Capture the cell that displays the provided text and extract its (x, y) central coordinate. 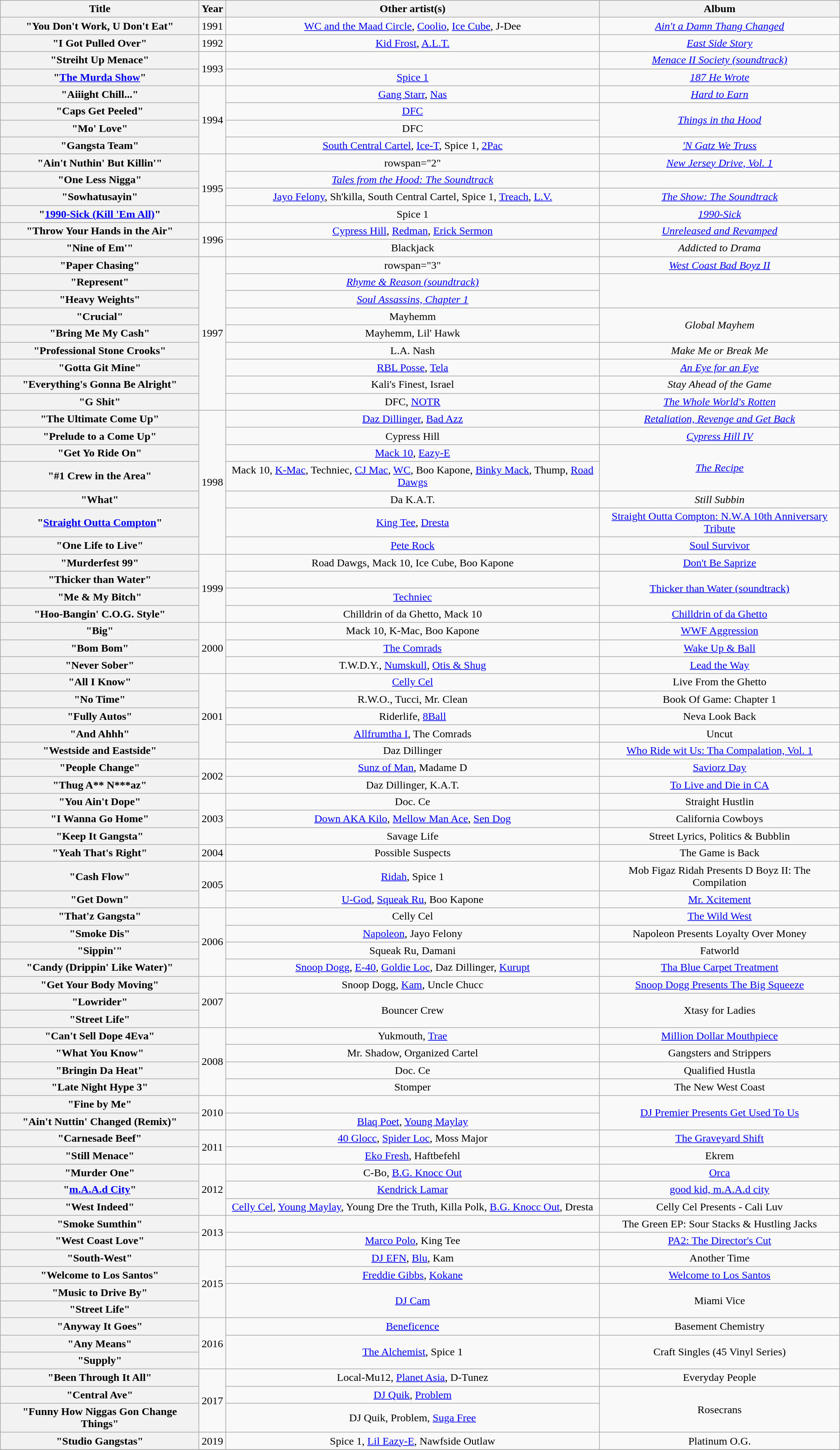
Cypress Hill IV (720, 436)
rowspan="3" (413, 265)
Ekrem (720, 1156)
Daz Dillinger, K.A.T. (413, 785)
Street Lyrics, Politics & Bubblin (720, 836)
Tha Blue Carpet Treatment (720, 968)
Soul Survivor (720, 546)
An Eye for an Eye (720, 368)
The New West Coast (720, 1087)
U-God, Squeak Ru, Boo Kapone (413, 899)
Miami Vice (720, 1301)
"Westside and Eastside" (100, 750)
"That'z Gangsta" (100, 916)
"You Don't Work, U Don't Eat" (100, 26)
"#1 Crew in the Area" (100, 476)
Hard to Earn (720, 94)
"I Wanna Go Home" (100, 819)
"Throw Your Hands in the Air" (100, 231)
Soul Assassins, Chapter 1 (413, 299)
West Coast Bad Boyz II (720, 265)
Ridah, Spice 1 (413, 876)
T.W.D.Y., Numskull, Otis & Shug (413, 665)
"Murderfest 99" (100, 563)
Mr. Shadow, Organized Cartel (413, 1053)
Mayhemm, Lil' Hawk (413, 333)
Book Of Game: Chapter 1 (720, 699)
"I Got Pulled Over" (100, 43)
40 Glocc, Spider Loc, Moss Major (413, 1139)
Things in tha Hood (720, 120)
1993 (213, 69)
"1990-Sick (Kill 'Em All)" (100, 214)
2001 (213, 716)
Down AKA Kilo, Mellow Man Ace, Sen Dog (413, 819)
Mob Figaz Ridah Presents D Boyz II: The Compilation (720, 876)
"Get Your Body Moving" (100, 985)
2008 (213, 1061)
Jayo Felony, Sh'killa, South Central Cartel, Spice 1, Treach, L.V. (413, 197)
Daz Dillinger, Bad Azz (413, 419)
Global Mayhem (720, 325)
2010 (213, 1113)
Rhyme & Reason (soundtrack) (413, 282)
"Get Down" (100, 899)
Platinum O.G. (720, 1441)
"m.A.A.d City" (100, 1190)
1992 (213, 43)
The Graveyard Shift (720, 1139)
Celly Cel Presents - Cali Luv (720, 1207)
"West Indeed" (100, 1207)
East Side Story (720, 43)
Eko Fresh, Haftbefehl (413, 1156)
New Jersey Drive, Vol. 1 (720, 162)
"Welcome to Los Santos" (100, 1275)
"Keep It Gangsta" (100, 836)
Blaq Poet, Young Maylay (413, 1121)
"The Ultimate Come Up" (100, 419)
Mack 10, K-Mac, Techniec, CJ Mac, WC, Boo Kapone, Binky Mack, Thump, Road Dawgs (413, 476)
"Sippin'" (100, 951)
"Been Through It All" (100, 1378)
Allfrumtha I, The Comrads (413, 733)
Mayhemm (413, 316)
"The Murda Show" (100, 77)
King Tee, Dresta (413, 522)
Squeak Ru, Damani (413, 951)
2004 (213, 853)
Other artist(s) (413, 9)
Qualified Hustla (720, 1070)
1995 (213, 188)
Kid Frost, A.L.T. (413, 43)
RBL Posse, Tela (413, 368)
1999 (213, 588)
Lead the Way (720, 665)
Unreleased and Revamped (720, 231)
"Represent" (100, 282)
Snoop Dogg, Kam, Uncle Chucc (413, 985)
"Ain't Nuttin' Changed (Remix)" (100, 1121)
1991 (213, 26)
"Carnesade Beef" (100, 1139)
"Can't Sell Dope 4Eva" (100, 1036)
Kendrick Lamar (413, 1190)
2011 (213, 1147)
Gangsters and Strippers (720, 1053)
To Live and Die in CA (720, 785)
WC and the Maad Circle, Coolio, Ice Cube, J-Dee (413, 26)
"Never Sober" (100, 665)
'N Gatz We Truss (720, 145)
Cypress Hill, Redman, Erick Sermon (413, 231)
Stomper (413, 1087)
Savage Life (413, 836)
The Comrads (413, 648)
"Nine of Em'" (100, 248)
WWF Aggression (720, 631)
"Paper Chasing" (100, 265)
Blackjack (413, 248)
"One Less Nigga" (100, 180)
The Whole World's Rotten (720, 402)
"Prelude to a Come Up" (100, 436)
2017 (213, 1401)
Sunz of Man, Madame D (413, 767)
"You Ain't Dope" (100, 802)
"Sowhatusayin" (100, 197)
"Ain't Nuthin' But Killin'" (100, 162)
Craft Singles (45 Vinyl Series) (720, 1352)
Marco Polo, King Tee (413, 1241)
Rosecrans (720, 1409)
Xtasy for Ladies (720, 1010)
1996 (213, 240)
California Cowboys (720, 819)
DJ Cam (413, 1301)
2012 (213, 1190)
Cypress Hill (413, 436)
Straight Hustlin (720, 802)
Celly Cel, Young Maylay, Young Dre the Truth, Killa Polk, B.G. Knocc Out, Dresta (413, 1207)
Daz Dillinger (413, 750)
1990-Sick (720, 214)
"One Life to Live" (100, 546)
"Thicker than Water" (100, 580)
R.W.O., Tucci, Mr. Clean (413, 699)
"Gangsta Team" (100, 145)
Snoop Dogg, E-40, Goldie Loc, Daz Dillinger, Kurupt (413, 968)
DJ Quik, Problem (413, 1395)
"South-West" (100, 1258)
"What You Know" (100, 1053)
South Central Cartel, Ice-T, Spice 1, 2Pac (413, 145)
Another Time (720, 1258)
"Supply" (100, 1361)
Riderlife, 8Ball (413, 716)
2019 (213, 1441)
Make Me or Break Me (720, 350)
1998 (213, 482)
"Caps Get Peeled" (100, 111)
2006 (213, 942)
"Thug A** N***az" (100, 785)
"Yeah That's Right" (100, 853)
Welcome to Los Santos (720, 1275)
The Game is Back (720, 853)
C-Bo, B.G. Knocc Out (413, 1173)
"All I Know" (100, 682)
1997 (213, 334)
DJ Premier Presents Get Used To Us (720, 1113)
Don't Be Saprize (720, 563)
Napoleon, Jayo Felony (413, 933)
"Mo' Love" (100, 128)
Road Dawgs, Mack 10, Ice Cube, Boo Kapone (413, 563)
rowspan="2" (413, 162)
Title (100, 9)
"Big" (100, 631)
Neva Look Back (720, 716)
Wake Up & Ball (720, 648)
"Central Ave" (100, 1395)
"West Coast Love" (100, 1241)
2000 (213, 648)
"Fully Autos" (100, 716)
"Aiiight Chill..." (100, 94)
Retaliation, Revenge and Get Back (720, 419)
Possible Suspects (413, 853)
Da K.A.T. (413, 499)
Thicker than Water (soundtrack) (720, 588)
"Any Means" (100, 1343)
Bouncer Crew (413, 1010)
Year (213, 9)
Mack 10, Eazy-E (413, 453)
"Hoo-Bangin' C.O.G. Style" (100, 614)
The Alchemist, Spice 1 (413, 1352)
2002 (213, 776)
"Professional Stone Crooks" (100, 350)
"Smoke Dis" (100, 933)
1994 (213, 120)
Ain't a Damn Thang Changed (720, 26)
"Get Yo Ride On" (100, 453)
"Anyway It Goes" (100, 1326)
Stay Ahead of the Game (720, 385)
Spice 1, Lil Eazy-E, Nawfside Outlaw (413, 1441)
Chilldrin of da Ghetto (720, 614)
187 He Wrote (720, 77)
2013 (213, 1232)
Chilldrin of da Ghetto, Mack 10 (413, 614)
Mack 10, K-Mac, Boo Kapone (413, 631)
Who Ride wit Us: Tha Compalation, Vol. 1 (720, 750)
"Crucial" (100, 316)
"Candy (Drippin' Like Water)" (100, 968)
"Gotta Git Mine" (100, 368)
Beneficence (413, 1326)
Yukmouth, Trae (413, 1036)
"Bring Me My Cash" (100, 333)
Fatworld (720, 951)
2007 (213, 1002)
Local-Mu12, Planet Asia, D-Tunez (413, 1378)
Napoleon Presents Loyalty Over Money (720, 933)
Snoop Dogg Presents The Big Squeeze (720, 985)
The Green EP: Sour Stacks & Hustling Jacks (720, 1224)
Album (720, 9)
Live From the Ghetto (720, 682)
2015 (213, 1284)
Million Dollar Mouthpiece (720, 1036)
Basement Chemistry (720, 1326)
DJ EFN, Blu, Kam (413, 1258)
"Bringin Da Heat" (100, 1070)
Still Subbin (720, 499)
"People Change" (100, 767)
DFC, NOTR (413, 402)
Uncut (720, 733)
"Cash Flow" (100, 876)
"Bom Bom" (100, 648)
Everyday People (720, 1378)
"What" (100, 499)
"Studio Gangstas" (100, 1441)
"Lowrider" (100, 1002)
"Fine by Me" (100, 1104)
Gang Starr, Nas (413, 94)
"No Time" (100, 699)
"Murder One" (100, 1173)
"Late Night Hype 3" (100, 1087)
Techniec (413, 597)
"Smoke Sumthin" (100, 1224)
"Everything's Gonna Be Alright" (100, 385)
Straight Outta Compton: N.W.A 10th Anniversary Tribute (720, 522)
Orca (720, 1173)
"Me & My Bitch" (100, 597)
"Music to Drive By" (100, 1292)
PA2: The Director's Cut (720, 1241)
Tales from the Hood: The Soundtrack (413, 180)
"Still Menace" (100, 1156)
Kali's Finest, Israel (413, 385)
Pete Rock (413, 546)
2016 (213, 1343)
"Streiht Up Menace" (100, 60)
The Recipe (720, 468)
2005 (213, 885)
Addicted to Drama (720, 248)
good kid, m.A.A.d city (720, 1190)
DJ Quik, Problem, Suga Free (413, 1418)
Menace II Society (soundtrack) (720, 60)
"Funny How Niggas Gon Change Things" (100, 1418)
"G Shit" (100, 402)
"Heavy Weights" (100, 299)
The Wild West (720, 916)
The Show: The Soundtrack (720, 197)
Saviorz Day (720, 767)
"Straight Outta Compton" (100, 522)
Mr. Xcitement (720, 899)
"And Ahhh" (100, 733)
Freddie Gibbs, Kokane (413, 1275)
2003 (213, 819)
L.A. Nash (413, 350)
